Locate the cell with the specified text and output its (x, y) center coordinate. 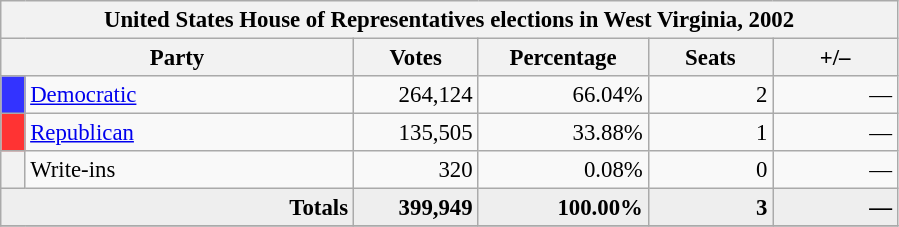
33.88% (563, 133)
3 (710, 208)
Seats (710, 58)
+/– (836, 58)
Totals (178, 208)
1 (710, 133)
399,949 (416, 208)
100.00% (563, 208)
320 (416, 170)
0.08% (563, 170)
Percentage (563, 58)
135,505 (416, 133)
264,124 (416, 95)
0 (710, 170)
66.04% (563, 95)
Party (178, 58)
Republican (189, 133)
Votes (416, 58)
Write-ins (189, 170)
2 (710, 95)
United States House of Representatives elections in West Virginia, 2002 (450, 20)
Democratic (189, 95)
